Provide the [X, Y] coordinate of the cell's center where the given text is located.  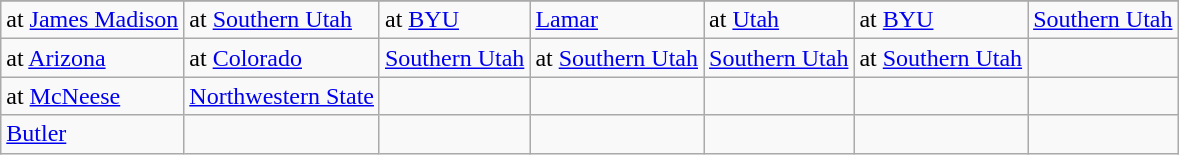
Butler [92, 134]
Lamar [617, 20]
at Utah [779, 20]
at Colorado [282, 58]
Northwestern State [282, 96]
at James Madison [92, 20]
at McNeese [92, 96]
at Arizona [92, 58]
